Output the (x, y) coordinate of the center of the cell containing the given text.  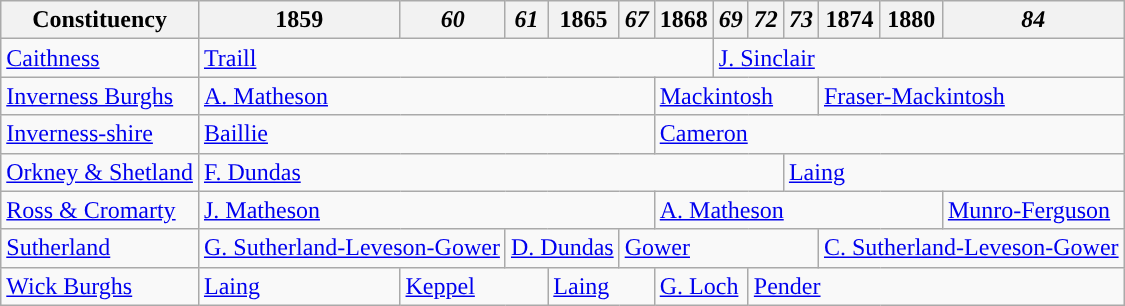
67 (636, 20)
G. Loch (701, 286)
84 (1033, 20)
69 (730, 20)
1880 (911, 20)
1868 (684, 20)
1874 (849, 20)
1865 (584, 20)
Inverness Burghs (100, 96)
60 (452, 20)
Traill (456, 58)
Caithness (100, 58)
Sutherland (100, 248)
Baillie (426, 134)
73 (800, 20)
61 (526, 20)
Gower (718, 248)
Mackintosh (736, 96)
Inverness-shire (100, 134)
D. Dundas (562, 248)
1859 (299, 20)
Cameron (889, 134)
Pender (936, 286)
Fraser-Mackintosh (971, 96)
72 (766, 20)
J. Sinclair (918, 58)
F. Dundas (490, 172)
Munro-Ferguson (1033, 210)
C. Sutherland-Leveson-Gower (971, 248)
J. Matheson (426, 210)
Ross & Cromarty (100, 210)
Keppel (474, 286)
Orkney & Shetland (100, 172)
Constituency (100, 20)
Wick Burghs (100, 286)
G. Sutherland-Leveson-Gower (352, 248)
